For the text-containing cell, return its midpoint in (X, Y) coordinate format. 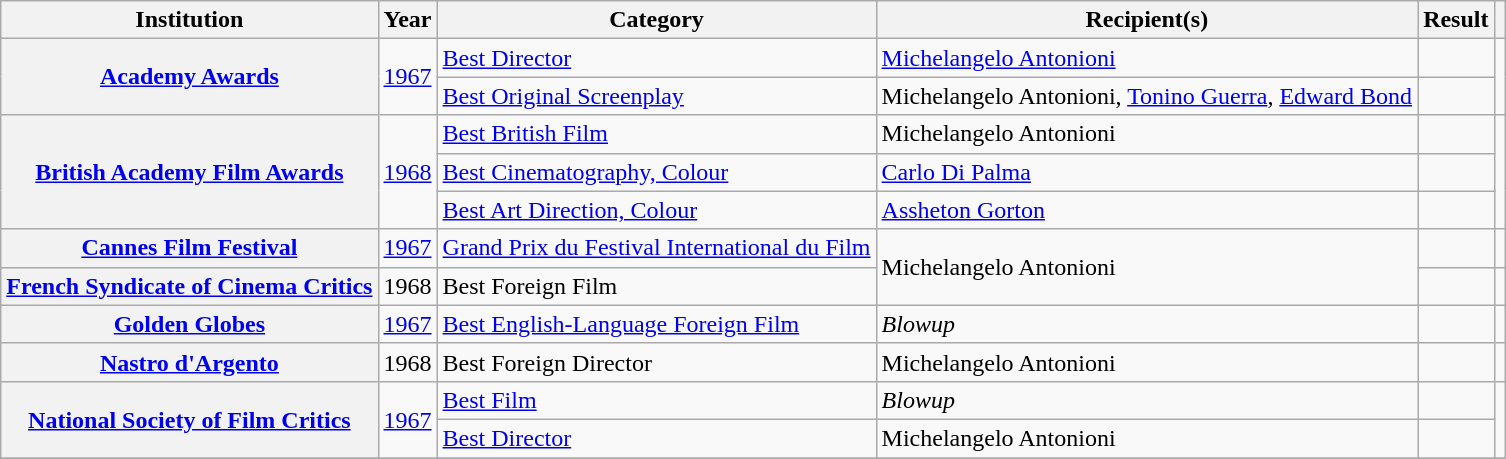
Nastro d'Argento (190, 362)
Cannes Film Festival (190, 248)
Best Film (656, 400)
Best British Film (656, 134)
Best Art Direction, Colour (656, 210)
Carlo Di Palma (1147, 172)
Result (1456, 20)
Best Foreign Film (656, 286)
National Society of Film Critics (190, 419)
Michelangelo Antonioni, Tonino Guerra, Edward Bond (1147, 96)
Golden Globes (190, 324)
Category (656, 20)
French Syndicate of Cinema Critics (190, 286)
Academy Awards (190, 77)
Recipient(s) (1147, 20)
Best English-Language Foreign Film (656, 324)
Institution (190, 20)
Best Cinematography, Colour (656, 172)
Year (408, 20)
Best Foreign Director (656, 362)
British Academy Film Awards (190, 172)
Assheton Gorton (1147, 210)
Best Original Screenplay (656, 96)
Grand Prix du Festival International du Film (656, 248)
